Search for the cell housing the specified text and yield its [x, y] center coordinate. 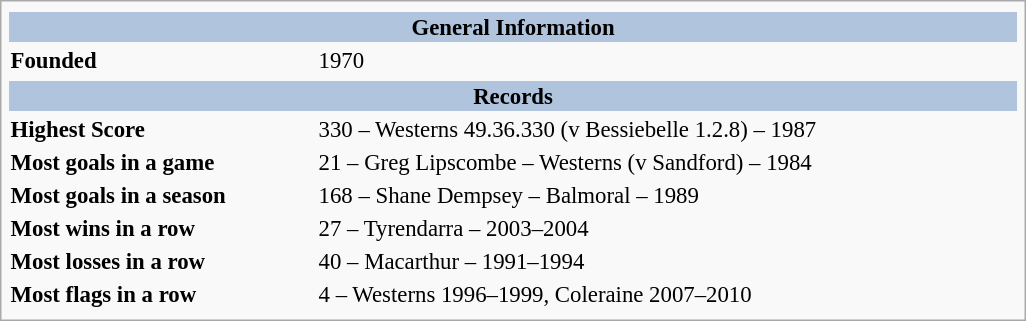
Most flags in a row [162, 294]
General Information [513, 27]
Most wins in a row [162, 228]
Most goals in a season [162, 195]
4 – Westerns 1996–1999, Coleraine 2007–2010 [667, 294]
21 – Greg Lipscombe – Westerns (v Sandford) – 1984 [667, 162]
27 – Tyrendarra – 2003–2004 [667, 228]
40 – Macarthur – 1991–1994 [667, 261]
Records [513, 96]
1970 [667, 60]
Most goals in a game [162, 162]
168 – Shane Dempsey – Balmoral – 1989 [667, 195]
330 – Westerns 49.36.330 (v Bessiebelle 1.2.8) – 1987 [667, 129]
Most losses in a row [162, 261]
Highest Score [162, 129]
Founded [162, 60]
